For the text-containing cell, return its midpoint in (X, Y) coordinate format. 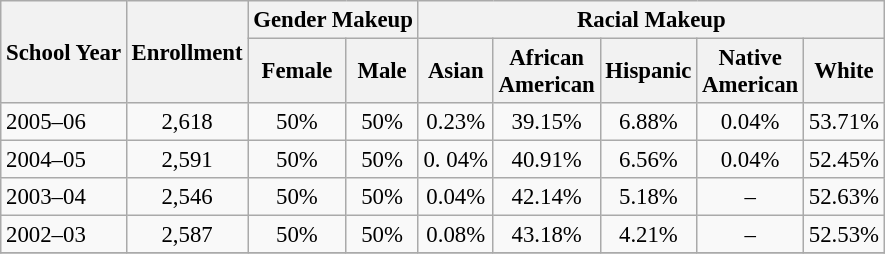
School Year (64, 52)
2,546 (187, 197)
0.08% (456, 235)
6.88% (648, 122)
2003–04 (64, 197)
43.18% (546, 235)
53.71% (844, 122)
39.15% (546, 122)
African American (546, 72)
52.53% (844, 235)
2005–06 (64, 122)
5.18% (648, 197)
Racial Makeup (651, 20)
2002–03 (64, 235)
52.45% (844, 160)
52.63% (844, 197)
0. 04% (456, 160)
4.21% (648, 235)
Hispanic (648, 72)
40.91% (546, 160)
Enrollment (187, 52)
White (844, 72)
2,591 (187, 160)
Female (297, 72)
0.23% (456, 122)
2,618 (187, 122)
Gender Makeup (333, 20)
6.56% (648, 160)
Male (382, 72)
Native American (750, 72)
42.14% (546, 197)
2004–05 (64, 160)
2,587 (187, 235)
Asian (456, 72)
